Return the [X, Y] coordinate for the center point of the cell that contains the specified text.  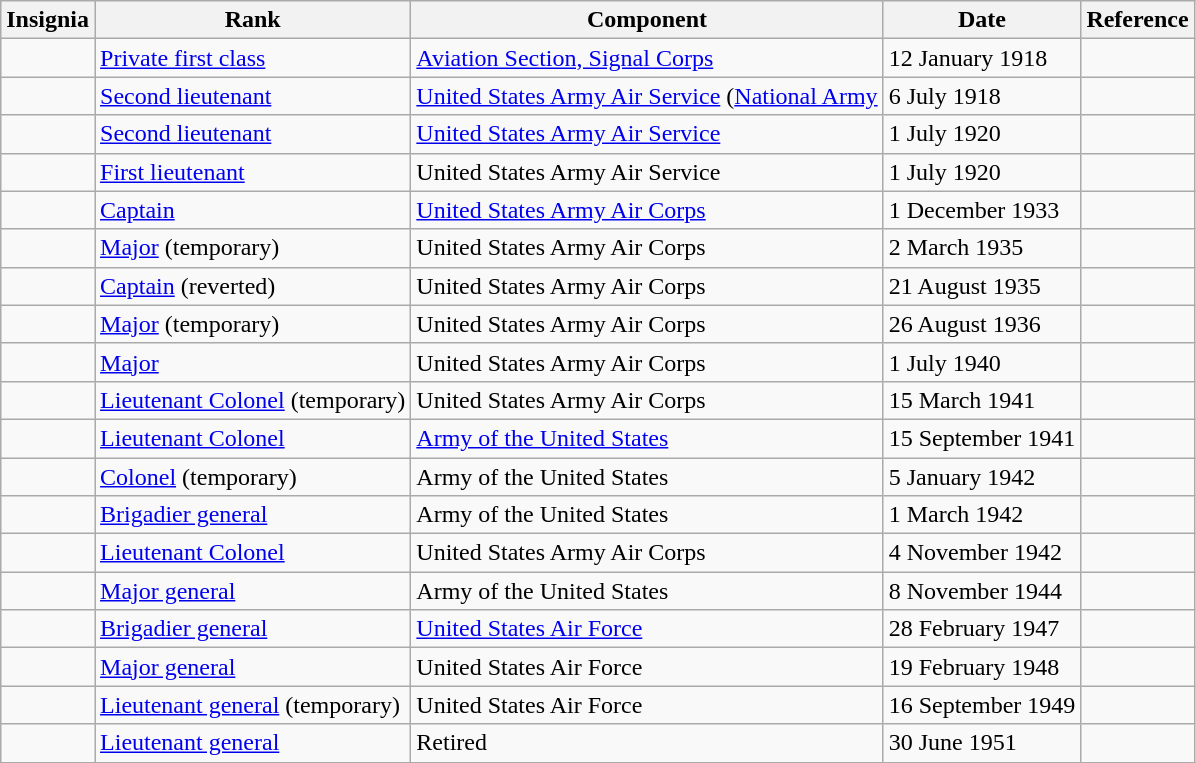
21 August 1935 [982, 286]
4 November 1942 [982, 553]
Insignia [48, 20]
Rank [253, 20]
8 November 1944 [982, 591]
Colonel (temporary) [253, 477]
Major [253, 362]
Captain [253, 210]
Date [982, 20]
1 December 1933 [982, 210]
19 February 1948 [982, 667]
Lieutenant Colonel (temporary) [253, 400]
Retired [647, 743]
United States Army Air Service (National Army [647, 96]
16 September 1949 [982, 705]
Aviation Section, Signal Corps [647, 58]
Captain (reverted) [253, 286]
Component [647, 20]
5 January 1942 [982, 477]
15 September 1941 [982, 438]
Private first class [253, 58]
1 March 1942 [982, 515]
30 June 1951 [982, 743]
First lieutenant [253, 172]
26 August 1936 [982, 324]
2 March 1935 [982, 248]
Reference [1138, 20]
12 January 1918 [982, 58]
6 July 1918 [982, 96]
15 March 1941 [982, 400]
Lieutenant general [253, 743]
1 July 1940 [982, 362]
28 February 1947 [982, 629]
Lieutenant general (temporary) [253, 705]
